Locate the cell with the specified text and output its (x, y) center coordinate. 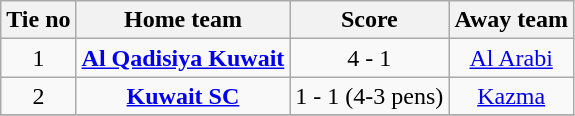
4 - 1 (370, 58)
Kazma (512, 96)
Home team (183, 20)
1 - 1 (4-3 pens) (370, 96)
Al Arabi (512, 58)
Away team (512, 20)
Kuwait SC (183, 96)
2 (38, 96)
Score (370, 20)
Al Qadisiya Kuwait (183, 58)
1 (38, 58)
Tie no (38, 20)
